From the cell containing the given text, extract its center point as (X, Y) coordinate. 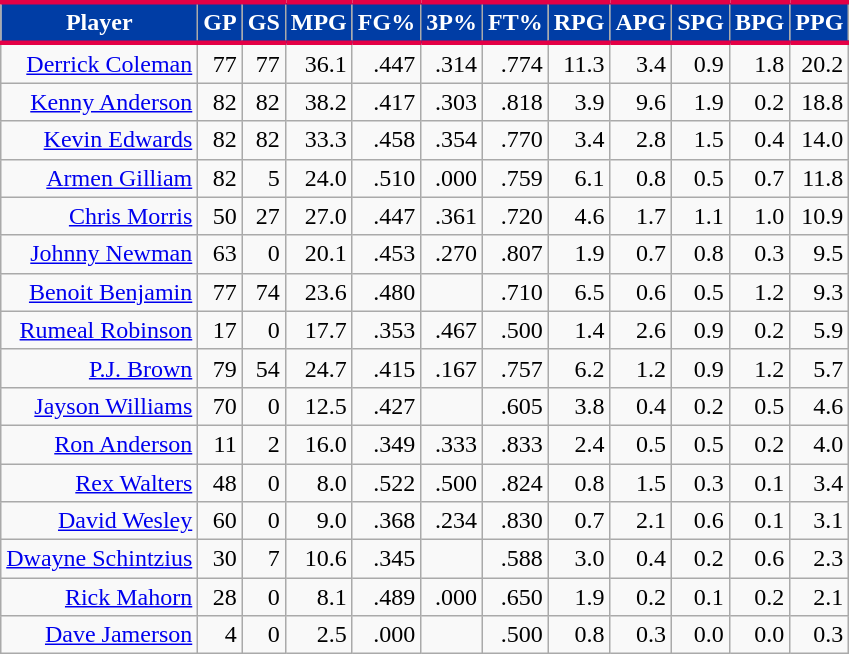
30 (220, 559)
36.1 (318, 63)
48 (220, 483)
38.2 (318, 102)
SPG (701, 22)
79 (220, 368)
60 (220, 521)
Ron Anderson (100, 444)
20.1 (318, 254)
14.0 (820, 140)
.818 (515, 102)
Rick Mahorn (100, 597)
.234 (452, 521)
Dwayne Schintzius (100, 559)
.167 (452, 368)
.417 (386, 102)
.522 (386, 483)
63 (220, 254)
.467 (452, 330)
2.3 (820, 559)
.720 (515, 216)
4.0 (820, 444)
1.0 (759, 216)
.807 (515, 254)
FG% (386, 22)
18.8 (820, 102)
23.6 (318, 292)
3.0 (579, 559)
2.8 (641, 140)
.361 (452, 216)
.314 (452, 63)
.354 (452, 140)
FT% (515, 22)
Benoit Benjamin (100, 292)
2.5 (318, 635)
Armen Gilliam (100, 178)
.650 (515, 597)
P.J. Brown (100, 368)
1.1 (701, 216)
.830 (515, 521)
54 (264, 368)
8.0 (318, 483)
.453 (386, 254)
27.0 (318, 216)
50 (220, 216)
16.0 (318, 444)
4 (220, 635)
David Wesley (100, 521)
33.3 (318, 140)
.489 (386, 597)
Jayson Williams (100, 406)
Player (100, 22)
5.7 (820, 368)
11.3 (579, 63)
PPG (820, 22)
.588 (515, 559)
3P% (452, 22)
6.5 (579, 292)
Dave Jamerson (100, 635)
GS (264, 22)
3.9 (579, 102)
.270 (452, 254)
Chris Morris (100, 216)
3.1 (820, 521)
9.0 (318, 521)
10.9 (820, 216)
27 (264, 216)
24.7 (318, 368)
.770 (515, 140)
5 (264, 178)
2 (264, 444)
.480 (386, 292)
.458 (386, 140)
74 (264, 292)
.353 (386, 330)
10.6 (318, 559)
3.8 (579, 406)
24.0 (318, 178)
.427 (386, 406)
Rex Walters (100, 483)
.605 (515, 406)
2.6 (641, 330)
1.4 (579, 330)
Derrick Coleman (100, 63)
5.9 (820, 330)
9.3 (820, 292)
.833 (515, 444)
17 (220, 330)
.303 (452, 102)
8.1 (318, 597)
.510 (386, 178)
RPG (579, 22)
17.7 (318, 330)
.333 (452, 444)
2.4 (579, 444)
9.5 (820, 254)
11.8 (820, 178)
6.1 (579, 178)
9.6 (641, 102)
12.5 (318, 406)
1.8 (759, 63)
.415 (386, 368)
.759 (515, 178)
GP (220, 22)
Kenny Anderson (100, 102)
70 (220, 406)
APG (641, 22)
7 (264, 559)
MPG (318, 22)
.757 (515, 368)
28 (220, 597)
20.2 (820, 63)
1.7 (641, 216)
.368 (386, 521)
.824 (515, 483)
11 (220, 444)
Kevin Edwards (100, 140)
6.2 (579, 368)
.710 (515, 292)
.774 (515, 63)
Johnny Newman (100, 254)
.345 (386, 559)
BPG (759, 22)
.349 (386, 444)
Rumeal Robinson (100, 330)
